Identify which cell holds the provided text, then report its [x, y] central coordinate. 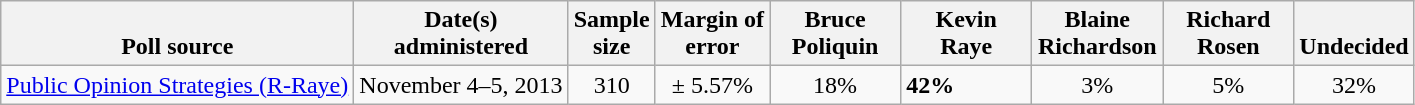
Undecided [1354, 34]
RichardRosen [1228, 34]
Public Opinion Strategies (R-Raye) [178, 85]
18% [836, 85]
32% [1354, 85]
5% [1228, 85]
Poll source [178, 34]
BlaineRichardson [1098, 34]
Margin oferror [712, 34]
310 [612, 85]
KevinRaye [966, 34]
BrucePoliquin [836, 34]
Samplesize [612, 34]
3% [1098, 85]
November 4–5, 2013 [461, 85]
± 5.57% [712, 85]
Date(s)administered [461, 34]
42% [966, 85]
